Return the (X, Y) coordinate for the center point of the cell that contains the specified text.  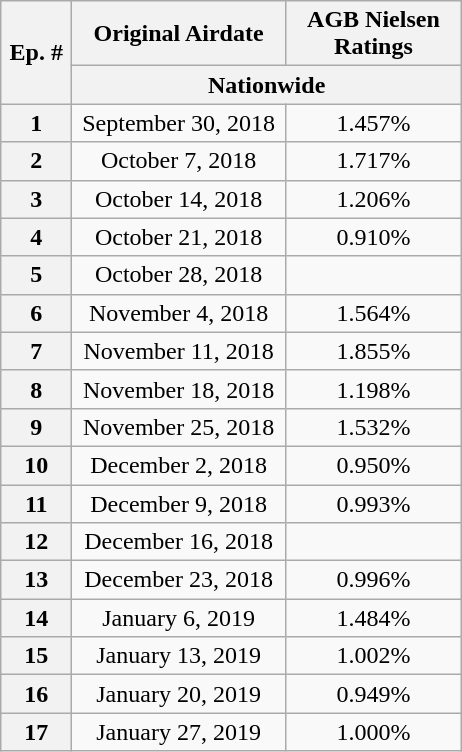
1.000% (373, 732)
October 7, 2018 (179, 161)
December 23, 2018 (179, 580)
1.564% (373, 313)
0.996% (373, 580)
January 13, 2019 (179, 656)
Nationwide (267, 85)
1.002% (373, 656)
0.950% (373, 465)
1.206% (373, 199)
11 (36, 503)
December 9, 2018 (179, 503)
10 (36, 465)
1.198% (373, 389)
7 (36, 351)
1.532% (373, 427)
AGB Nielsen Ratings (373, 34)
December 16, 2018 (179, 542)
13 (36, 580)
November 25, 2018 (179, 427)
Ep. # (36, 52)
January 27, 2019 (179, 732)
January 20, 2019 (179, 694)
15 (36, 656)
16 (36, 694)
1.717% (373, 161)
5 (36, 275)
2 (36, 161)
17 (36, 732)
October 21, 2018 (179, 237)
October 28, 2018 (179, 275)
12 (36, 542)
December 2, 2018 (179, 465)
1.457% (373, 123)
0.910% (373, 237)
September 30, 2018 (179, 123)
November 4, 2018 (179, 313)
1.484% (373, 618)
8 (36, 389)
6 (36, 313)
Original Airdate (179, 34)
November 18, 2018 (179, 389)
9 (36, 427)
0.949% (373, 694)
0.993% (373, 503)
1.855% (373, 351)
October 14, 2018 (179, 199)
November 11, 2018 (179, 351)
3 (36, 199)
4 (36, 237)
1 (36, 123)
January 6, 2019 (179, 618)
14 (36, 618)
